Extract the (x, y) coordinate from the center of the cell holding the provided text.  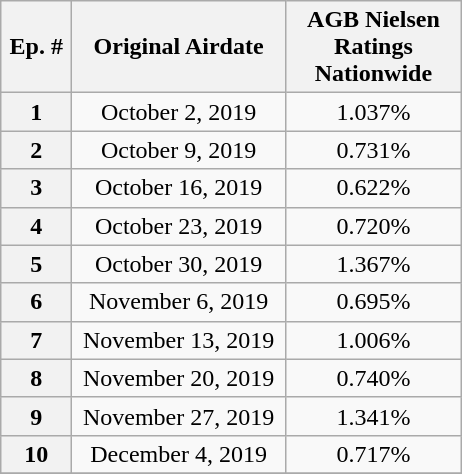
1.367% (373, 264)
0.720% (373, 226)
December 4, 2019 (179, 454)
0.717% (373, 454)
1 (36, 112)
October 9, 2019 (179, 150)
AGB Nielsen Ratings Nationwide (373, 47)
October 2, 2019 (179, 112)
0.695% (373, 302)
5 (36, 264)
November 13, 2019 (179, 340)
Ep. # (36, 47)
November 27, 2019 (179, 416)
October 16, 2019 (179, 188)
2 (36, 150)
0.740% (373, 378)
3 (36, 188)
6 (36, 302)
1.037% (373, 112)
10 (36, 454)
9 (36, 416)
November 6, 2019 (179, 302)
0.622% (373, 188)
1.341% (373, 416)
4 (36, 226)
October 30, 2019 (179, 264)
November 20, 2019 (179, 378)
October 23, 2019 (179, 226)
7 (36, 340)
1.006% (373, 340)
Original Airdate (179, 47)
8 (36, 378)
0.731% (373, 150)
